Provide the [X, Y] coordinate of the cell's center where the given text is located.  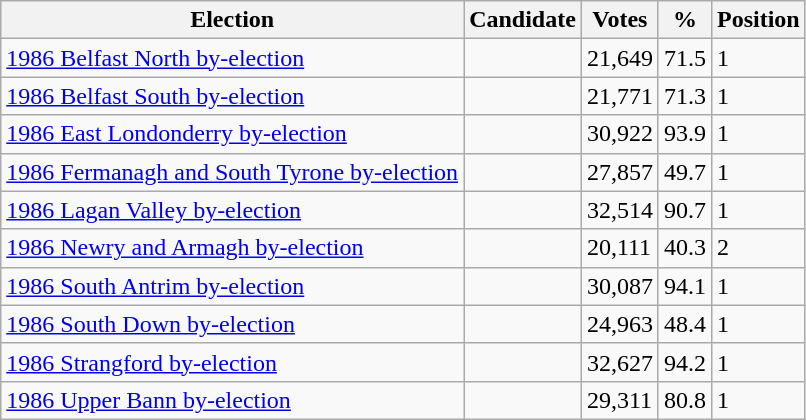
24,963 [620, 324]
1986 South Antrim by-election [232, 286]
49.7 [684, 172]
1986 Newry and Armagh by-election [232, 248]
48.4 [684, 324]
Position [758, 20]
40.3 [684, 248]
30,087 [620, 286]
Election [232, 20]
2 [758, 248]
1986 Fermanagh and South Tyrone by-election [232, 172]
71.3 [684, 96]
Votes [620, 20]
1986 Upper Bann by-election [232, 400]
1986 Belfast South by-election [232, 96]
32,514 [620, 210]
1986 Strangford by-election [232, 362]
32,627 [620, 362]
71.5 [684, 58]
1986 East Londonderry by-election [232, 134]
1986 South Down by-election [232, 324]
1986 Lagan Valley by-election [232, 210]
1986 Belfast North by-election [232, 58]
80.8 [684, 400]
30,922 [620, 134]
94.1 [684, 286]
90.7 [684, 210]
20,111 [620, 248]
21,649 [620, 58]
29,311 [620, 400]
Candidate [523, 20]
% [684, 20]
93.9 [684, 134]
94.2 [684, 362]
27,857 [620, 172]
21,771 [620, 96]
